Pinpoint the cell where the given text exists, returning its (X, Y) midpoint coordinate. 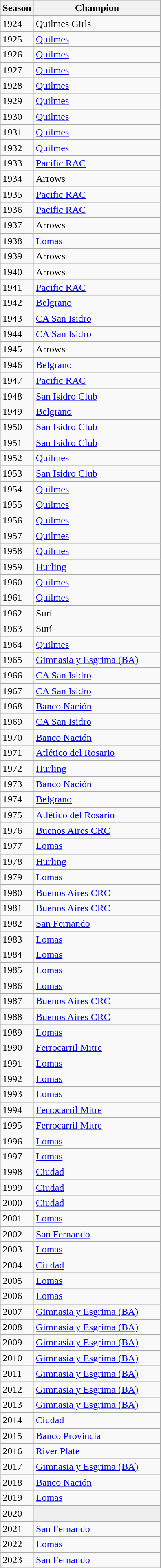
2022 (17, 1544)
2023 (17, 1560)
1955 (17, 505)
1931 (17, 132)
2016 (17, 1451)
1936 (17, 210)
Champion (97, 8)
2015 (17, 1435)
1998 (17, 1172)
2007 (17, 1312)
1926 (17, 55)
1945 (17, 349)
2011 (17, 1374)
1992 (17, 1079)
1963 (17, 629)
1980 (17, 892)
Season (17, 8)
1938 (17, 241)
2020 (17, 1513)
1951 (17, 442)
1990 (17, 1048)
2005 (17, 1281)
1937 (17, 225)
1977 (17, 846)
1978 (17, 861)
1988 (17, 1017)
1933 (17, 163)
1996 (17, 1141)
2013 (17, 1405)
1928 (17, 86)
1961 (17, 598)
2004 (17, 1265)
Banco Provincia (97, 1435)
1999 (17, 1188)
1954 (17, 489)
1932 (17, 148)
1959 (17, 567)
1972 (17, 769)
1925 (17, 39)
1944 (17, 334)
1962 (17, 613)
2021 (17, 1529)
1942 (17, 303)
1924 (17, 24)
1953 (17, 474)
1929 (17, 101)
2014 (17, 1420)
2006 (17, 1296)
1995 (17, 1125)
1973 (17, 784)
1948 (17, 396)
1975 (17, 815)
1989 (17, 1032)
1971 (17, 753)
1981 (17, 908)
1984 (17, 955)
1939 (17, 256)
1960 (17, 582)
2000 (17, 1203)
1974 (17, 799)
2009 (17, 1343)
1969 (17, 722)
1927 (17, 70)
1965 (17, 660)
2003 (17, 1250)
1958 (17, 551)
2017 (17, 1467)
1941 (17, 287)
1994 (17, 1110)
2019 (17, 1498)
1983 (17, 939)
2001 (17, 1219)
2002 (17, 1234)
1956 (17, 520)
1946 (17, 365)
1966 (17, 675)
2010 (17, 1358)
1985 (17, 970)
Quilmes Girls (97, 24)
1940 (17, 272)
1947 (17, 380)
1997 (17, 1156)
1986 (17, 986)
1935 (17, 194)
1976 (17, 830)
2018 (17, 1482)
1987 (17, 1001)
1957 (17, 536)
1950 (17, 427)
1979 (17, 877)
2012 (17, 1389)
1930 (17, 117)
1991 (17, 1063)
River Plate (97, 1451)
1968 (17, 707)
1967 (17, 691)
1949 (17, 411)
1952 (17, 458)
1970 (17, 738)
1943 (17, 318)
1964 (17, 644)
1934 (17, 179)
1982 (17, 923)
2008 (17, 1327)
1993 (17, 1094)
